Provide the [X, Y] coordinate of the cell's center where the given text is located.  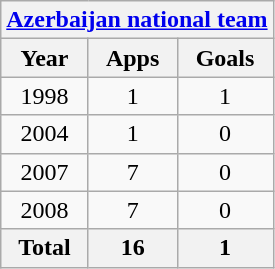
Goals [225, 58]
1998 [45, 96]
2008 [45, 210]
Total [45, 248]
2004 [45, 134]
2007 [45, 172]
16 [132, 248]
Year [45, 58]
Apps [132, 58]
Azerbaijan national team [137, 20]
